Identify which cell holds the provided text, then report its [x, y] central coordinate. 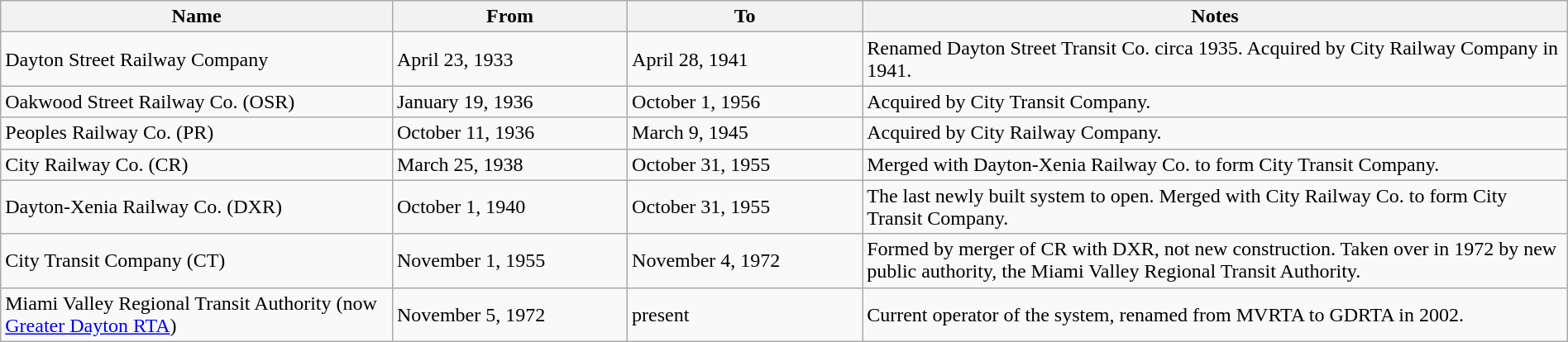
From [509, 17]
Peoples Railway Co. (PR) [197, 133]
Merged with Dayton-Xenia Railway Co. to form City Transit Company. [1216, 164]
Dayton-Xenia Railway Co. (DXR) [197, 207]
present [745, 314]
Miami Valley Regional Transit Authority (now Greater Dayton RTA) [197, 314]
To [745, 17]
Acquired by City Transit Company. [1216, 102]
October 11, 1936 [509, 133]
Formed by merger of CR with DXR, not new construction. Taken over in 1972 by new public authority, the Miami Valley Regional Transit Authority. [1216, 261]
January 19, 1936 [509, 102]
Acquired by City Railway Company. [1216, 133]
April 28, 1941 [745, 59]
Dayton Street Railway Company [197, 59]
Current operator of the system, renamed from MVRTA to GDRTA in 2002. [1216, 314]
October 1, 1940 [509, 207]
April 23, 1933 [509, 59]
November 1, 1955 [509, 261]
Notes [1216, 17]
March 9, 1945 [745, 133]
November 5, 1972 [509, 314]
March 25, 1938 [509, 164]
The last newly built system to open. Merged with City Railway Co. to form City Transit Company. [1216, 207]
City Transit Company (CT) [197, 261]
October 1, 1956 [745, 102]
Name [197, 17]
November 4, 1972 [745, 261]
Renamed Dayton Street Transit Co. circa 1935. Acquired by City Railway Company in 1941. [1216, 59]
City Railway Co. (CR) [197, 164]
Oakwood Street Railway Co. (OSR) [197, 102]
